For the text-containing cell, return its midpoint in (x, y) coordinate format. 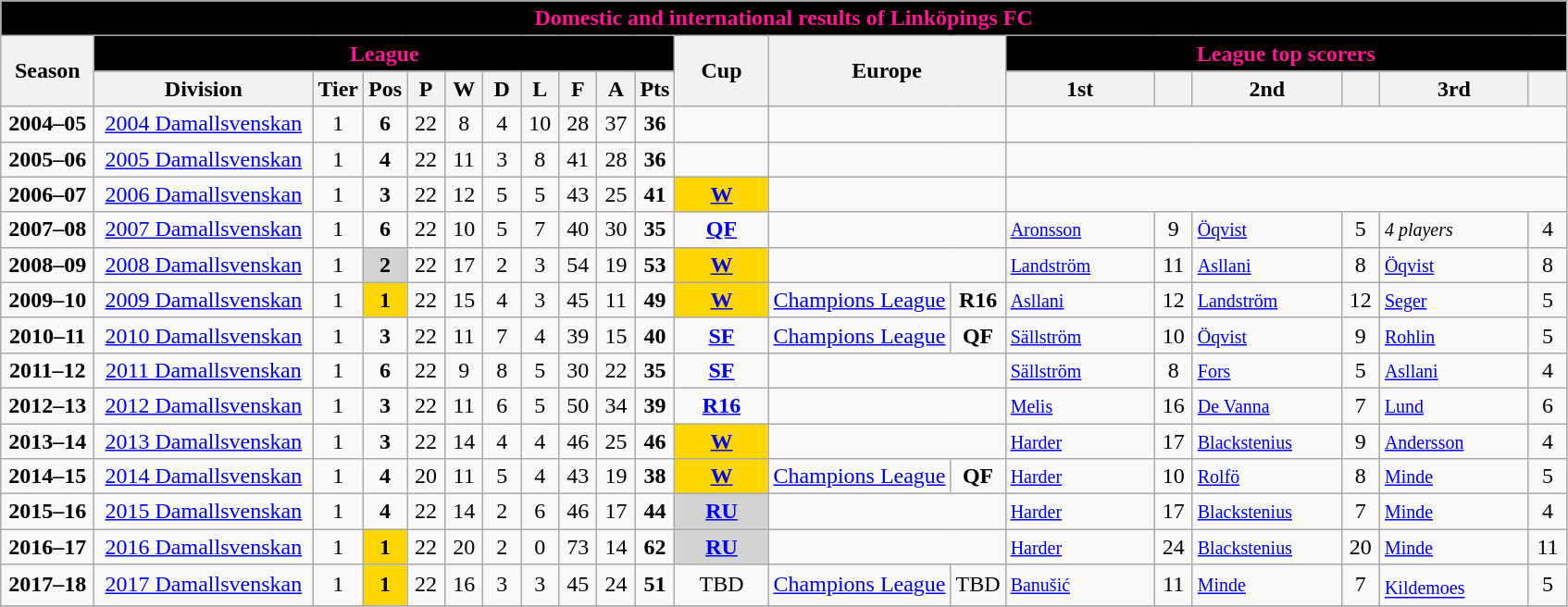
34 (616, 405)
Rohlin (1453, 335)
Lund (1453, 405)
2007–08 (48, 229)
2016–17 (48, 547)
2008 Damallsvenskan (204, 265)
2017–18 (48, 585)
A (616, 89)
2015–16 (48, 512)
44 (655, 512)
73 (578, 547)
1st (1079, 89)
Tier (339, 89)
Aronsson (1079, 229)
F (578, 89)
2009–10 (48, 300)
2005 Damallsvenskan (204, 159)
Rolfö (1266, 477)
3rd (1453, 89)
2004 Damallsvenskan (204, 124)
2007 Damallsvenskan (204, 229)
Kildemoes (1453, 585)
2012 Damallsvenskan (204, 405)
37 (616, 124)
4 players (1453, 229)
Europe (887, 71)
0 (541, 547)
53 (655, 265)
2011–12 (48, 370)
2010–11 (48, 335)
2014–15 (48, 477)
2017 Damallsvenskan (204, 585)
2nd (1266, 89)
League top scorers (1286, 54)
2006–07 (48, 194)
2015 Damallsvenskan (204, 512)
2014 Damallsvenskan (204, 477)
62 (655, 547)
2016 Damallsvenskan (204, 547)
L (541, 89)
Andersson (1453, 441)
2008–09 (48, 265)
2009 Damallsvenskan (204, 300)
Melis (1079, 405)
2010 Damallsvenskan (204, 335)
D (502, 89)
De Vanna (1266, 405)
54 (578, 265)
Banušić (1079, 585)
2012–13 (48, 405)
Seger (1453, 300)
League (385, 54)
2013–14 (48, 441)
Fors (1266, 370)
Cup (722, 71)
P (426, 89)
2013 Damallsvenskan (204, 441)
Pos (385, 89)
Pts (655, 89)
51 (655, 585)
50 (578, 405)
2011 Damallsvenskan (204, 370)
2005–06 (48, 159)
2004–05 (48, 124)
Division (204, 89)
Domestic and international results of Linköpings FC (784, 19)
2006 Damallsvenskan (204, 194)
38 (655, 477)
49 (655, 300)
Season (48, 71)
